Search for the cell housing the specified text and yield its (X, Y) center coordinate. 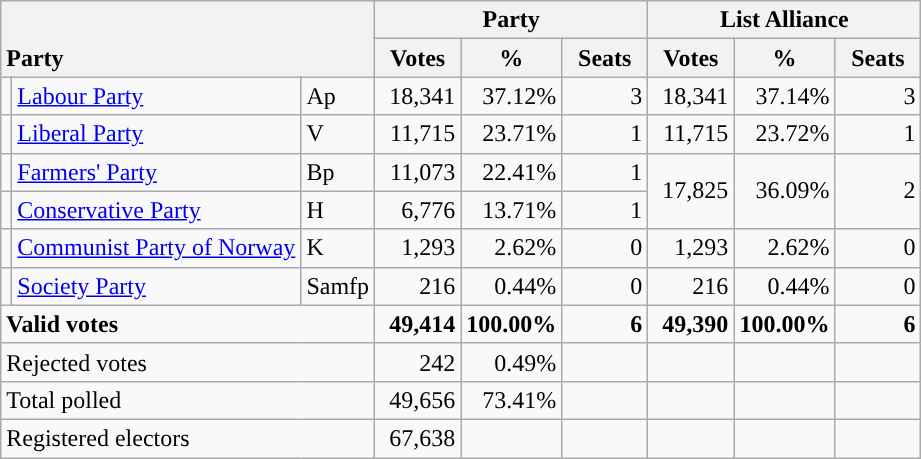
Samfp (338, 286)
49,656 (418, 400)
13.71% (512, 210)
67,638 (418, 438)
Labour Party (156, 96)
Society Party (156, 286)
Farmers' Party (156, 172)
23.71% (512, 134)
0.49% (512, 362)
22.41% (512, 172)
23.72% (784, 134)
37.14% (784, 96)
37.12% (512, 96)
Ap (338, 96)
Communist Party of Norway (156, 248)
K (338, 248)
Conservative Party (156, 210)
49,414 (418, 324)
Registered electors (188, 438)
17,825 (691, 191)
V (338, 134)
73.41% (512, 400)
242 (418, 362)
Total polled (188, 400)
Bp (338, 172)
11,073 (418, 172)
H (338, 210)
2 (878, 191)
6,776 (418, 210)
49,390 (691, 324)
36.09% (784, 191)
List Alliance (784, 20)
Valid votes (188, 324)
Liberal Party (156, 134)
Rejected votes (188, 362)
